Output the (X, Y) coordinate of the center of the cell containing the given text.  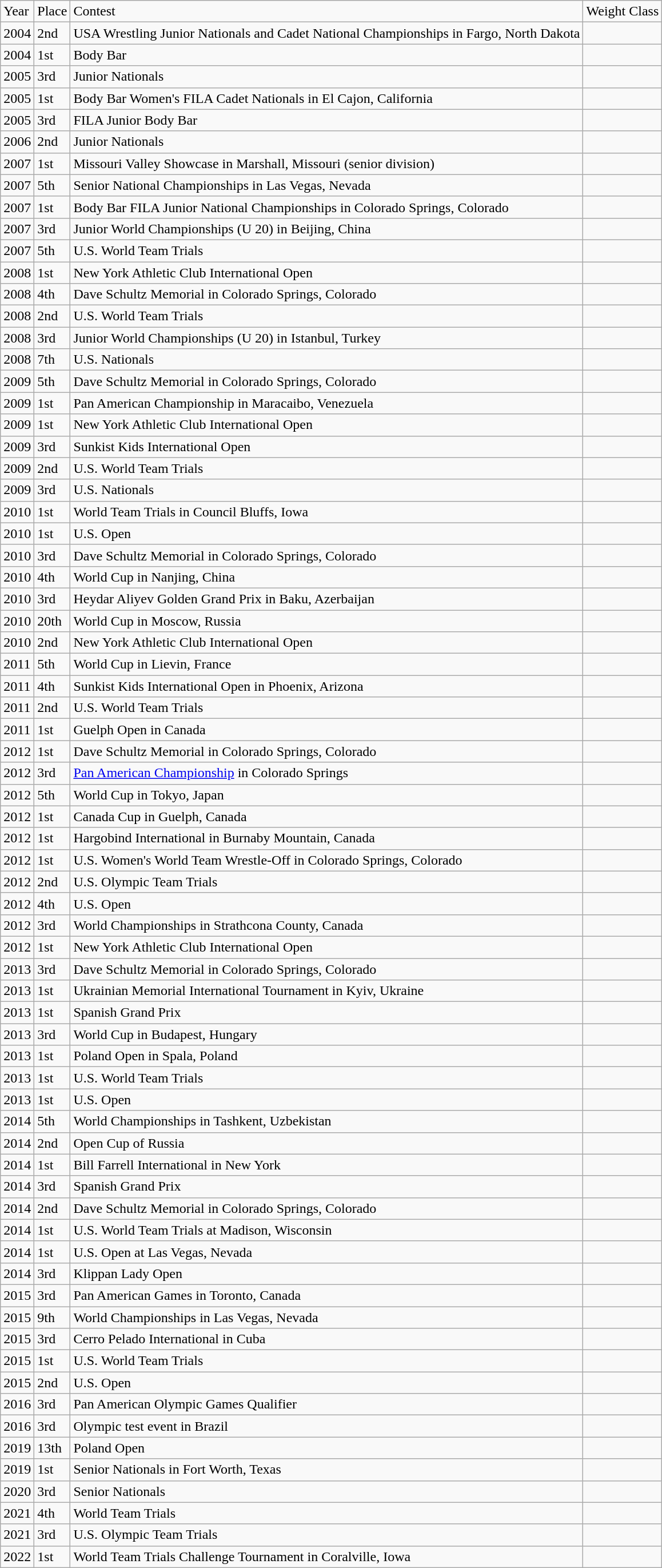
Canada Cup in Guelph, Canada (327, 817)
Hargobind International in Burnaby Mountain, Canada (327, 838)
Missouri Valley Showcase in Marshall, Missouri (senior division) (327, 164)
Contest (327, 11)
World Team Trials in Council Bluffs, Iowa (327, 512)
Open Cup of Russia (327, 1143)
Cerro Pelado International in Cuba (327, 1339)
Weight Class (623, 11)
13th (53, 1448)
U.S. World Team Trials at Madison, Wisconsin (327, 1230)
World Cup in Budapest, Hungary (327, 1034)
Olympic test event in Brazil (327, 1426)
World Team Trials Challenge Tournament in Coralville, Iowa (327, 1557)
World Team Trials (327, 1513)
20th (53, 620)
World Championships in Las Vegas, Nevada (327, 1317)
Place (53, 11)
Year (17, 11)
Pan American Olympic Games Qualifier (327, 1404)
Senior Nationals (327, 1491)
Ukrainian Memorial International Tournament in Kyiv, Ukraine (327, 991)
World Cup in Lievin, France (327, 664)
Body Bar Women's FILA Cadet Nationals in El Cajon, California (327, 98)
Pan American Championship in Maracaibo, Venezuela (327, 403)
Bill Farrell International in New York (327, 1165)
2006 (17, 142)
Sunkist Kids International Open (327, 447)
Senior National Championships in Las Vegas, Nevada (327, 185)
Sunkist Kids International Open in Phoenix, Arizona (327, 686)
Poland Open (327, 1448)
Guelph Open in Canada (327, 730)
World Championships in Tashkent, Uzbekistan (327, 1121)
7th (53, 360)
USA Wrestling Junior Nationals and Cadet National Championships in Fargo, North Dakota (327, 33)
Senior Nationals in Fort Worth, Texas (327, 1470)
Body Bar FILA Junior National Championships in Colorado Springs, Colorado (327, 207)
Poland Open in Spala, Poland (327, 1056)
9th (53, 1317)
2020 (17, 1491)
World Cup in Nanjing, China (327, 577)
Junior World Championships (U 20) in Istanbul, Turkey (327, 338)
Klippan Lady Open (327, 1273)
FILA Junior Body Bar (327, 120)
World Cup in Tokyo, Japan (327, 795)
Body Bar (327, 55)
World Cup in Moscow, Russia (327, 620)
World Championships in Strathcona County, Canada (327, 925)
Pan American Championship in Colorado Springs (327, 773)
2022 (17, 1557)
U.S. Open at Las Vegas, Nevada (327, 1252)
U.S. Women's World Team Wrestle-Off in Colorado Springs, Colorado (327, 860)
Pan American Games in Toronto, Canada (327, 1295)
Junior World Championships (U 20) in Beijing, China (327, 229)
Heydar Aliyev Golden Grand Prix in Baku, Azerbaijan (327, 599)
